Return [x, y] of the center of cell containing provided text 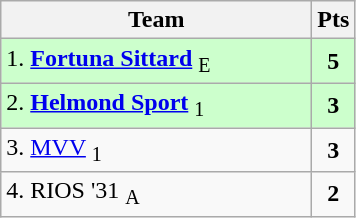
1. Fortuna Sittard E [156, 61]
3. MVV 1 [156, 150]
2 [334, 194]
5 [334, 61]
2. Helmond Sport 1 [156, 105]
4. RIOS '31 A [156, 194]
Team [156, 20]
Pts [334, 20]
